Return the [X, Y] coordinate for the center point of the cell that contains the specified text.  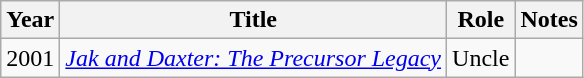
Title [254, 20]
Year [30, 20]
Uncle [481, 58]
Role [481, 20]
2001 [30, 58]
Notes [549, 20]
Jak and Daxter: The Precursor Legacy [254, 58]
